Determine the [x, y] coordinate at the center of the cell enclosing the given text.  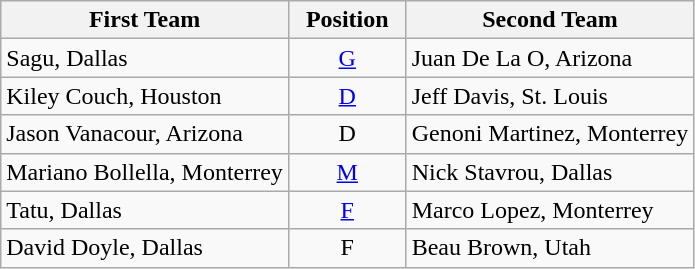
Sagu, Dallas [145, 58]
G [347, 58]
Juan De La O, Arizona [550, 58]
Jeff Davis, St. Louis [550, 96]
Genoni Martinez, Monterrey [550, 134]
Marco Lopez, Monterrey [550, 210]
Position [347, 20]
David Doyle, Dallas [145, 248]
First Team [145, 20]
Nick Stavrou, Dallas [550, 172]
Beau Brown, Utah [550, 248]
M [347, 172]
Mariano Bollella, Monterrey [145, 172]
Second Team [550, 20]
Tatu, Dallas [145, 210]
Jason Vanacour, Arizona [145, 134]
Kiley Couch, Houston [145, 96]
